Capture the cell that displays the provided text and extract its (X, Y) central coordinate. 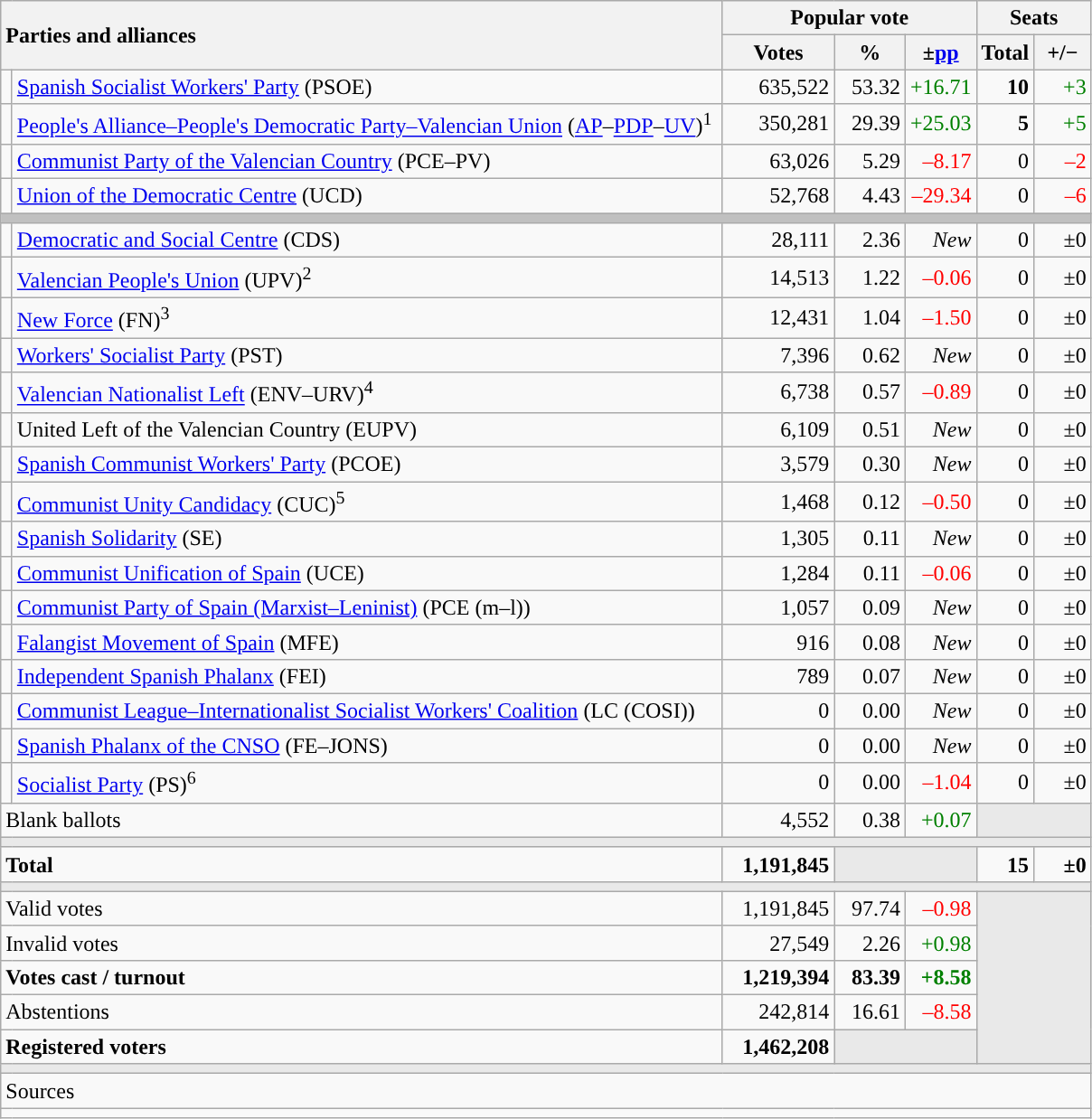
2.36 (870, 240)
–2 (1063, 161)
0.12 (870, 503)
Valid votes (362, 908)
Parties and alliances (362, 35)
29.39 (870, 125)
1.22 (870, 278)
3,579 (778, 465)
1.04 (870, 318)
1,468 (778, 503)
–0.89 (940, 392)
Sources (546, 1091)
0.51 (870, 429)
Blank ballots (362, 820)
Independent Spanish Phalanx (FEI) (367, 676)
0.09 (870, 607)
Workers' Socialist Party (PST) (367, 355)
16.61 (870, 1012)
–1.04 (940, 783)
916 (778, 642)
635,522 (778, 87)
±pp (940, 52)
1,219,394 (778, 978)
Valencian Nationalist Left (ENV–URV)4 (367, 392)
1,284 (778, 573)
% (870, 52)
97.74 (870, 908)
Falangist Movement of Spain (MFE) (367, 642)
–8.58 (940, 1012)
–1.50 (940, 318)
53.32 (870, 87)
12,431 (778, 318)
Communist Unification of Spain (UCE) (367, 573)
1,057 (778, 607)
63,026 (778, 161)
5 (1005, 125)
6,109 (778, 429)
+25.03 (940, 125)
Union of the Democratic Centre (UCD) (367, 196)
+0.07 (940, 820)
7,396 (778, 355)
350,281 (778, 125)
14,513 (778, 278)
Votes cast / turnout (362, 978)
5.29 (870, 161)
+5 (1063, 125)
6,738 (778, 392)
Spanish Socialist Workers' Party (PSOE) (367, 87)
United Left of the Valencian Country (EUPV) (367, 429)
27,549 (778, 943)
+/− (1063, 52)
Democratic and Social Centre (CDS) (367, 240)
0.08 (870, 642)
–8.17 (940, 161)
Valencian People's Union (UPV)2 (367, 278)
Spanish Communist Workers' Party (PCOE) (367, 465)
Registered voters (362, 1047)
0.30 (870, 465)
Popular vote (850, 18)
Spanish Phalanx of the CNSO (FE–JONS) (367, 746)
83.39 (870, 978)
+0.98 (940, 943)
+8.58 (940, 978)
Communist Unity Candidacy (CUC)5 (367, 503)
0.57 (870, 392)
0.62 (870, 355)
New Force (FN)3 (367, 318)
–0.98 (940, 908)
4.43 (870, 196)
Votes (778, 52)
–0.50 (940, 503)
0.07 (870, 676)
15 (1005, 864)
Communist Party of Spain (Marxist–Leninist) (PCE (m–l)) (367, 607)
4,552 (778, 820)
242,814 (778, 1012)
People's Alliance–People's Democratic Party–Valencian Union (AP–PDP–UV)1 (367, 125)
–29.34 (940, 196)
789 (778, 676)
1,305 (778, 539)
–6 (1063, 196)
Communist Party of the Valencian Country (PCE–PV) (367, 161)
Socialist Party (PS)6 (367, 783)
52,768 (778, 196)
28,111 (778, 240)
Spanish Solidarity (SE) (367, 539)
+3 (1063, 87)
2.26 (870, 943)
0.38 (870, 820)
Invalid votes (362, 943)
Abstentions (362, 1012)
+16.71 (940, 87)
Communist League–Internationalist Socialist Workers' Coalition (LC (COSI)) (367, 710)
Seats (1034, 18)
10 (1005, 87)
1,462,208 (778, 1047)
